Extract the (x, y) coordinate from the center of the cell holding the provided text.  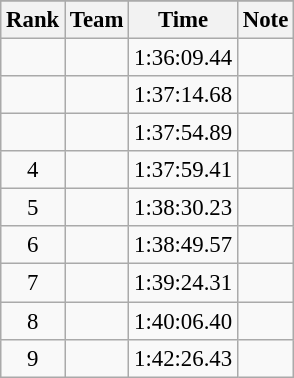
1:38:49.57 (184, 245)
7 (33, 283)
Time (184, 20)
6 (33, 245)
8 (33, 321)
1:42:26.43 (184, 358)
Team (97, 20)
1:37:54.89 (184, 133)
Note (265, 20)
1:38:30.23 (184, 208)
1:37:14.68 (184, 95)
1:39:24.31 (184, 283)
1:37:59.41 (184, 170)
9 (33, 358)
1:40:06.40 (184, 321)
Rank (33, 20)
5 (33, 208)
1:36:09.44 (184, 58)
4 (33, 170)
